Determine the [X, Y] coordinate at the center of the cell enclosing the given text.  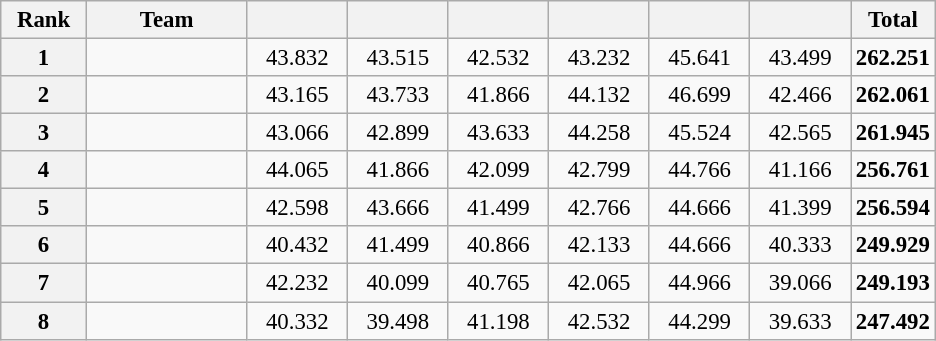
43.633 [498, 133]
39.498 [398, 321]
249.929 [892, 245]
43.165 [298, 95]
43.232 [600, 58]
43.733 [398, 95]
40.099 [398, 283]
Rank [44, 20]
45.524 [700, 133]
262.061 [892, 95]
256.761 [892, 170]
39.066 [800, 283]
44.299 [700, 321]
44.065 [298, 170]
6 [44, 245]
46.699 [700, 95]
262.251 [892, 58]
44.132 [600, 95]
43.066 [298, 133]
40.432 [298, 245]
42.133 [600, 245]
42.565 [800, 133]
40.866 [498, 245]
41.166 [800, 170]
44.258 [600, 133]
42.598 [298, 208]
42.065 [600, 283]
Total [892, 20]
43.499 [800, 58]
45.641 [700, 58]
43.515 [398, 58]
249.193 [892, 283]
42.766 [600, 208]
40.333 [800, 245]
256.594 [892, 208]
43.832 [298, 58]
Team [166, 20]
42.799 [600, 170]
3 [44, 133]
40.332 [298, 321]
44.966 [700, 283]
5 [44, 208]
42.466 [800, 95]
42.899 [398, 133]
42.232 [298, 283]
39.633 [800, 321]
43.666 [398, 208]
7 [44, 283]
42.099 [498, 170]
41.399 [800, 208]
4 [44, 170]
44.766 [700, 170]
2 [44, 95]
8 [44, 321]
40.765 [498, 283]
41.198 [498, 321]
247.492 [892, 321]
1 [44, 58]
261.945 [892, 133]
